Locate the cell with the specified text and output its [x, y] center coordinate. 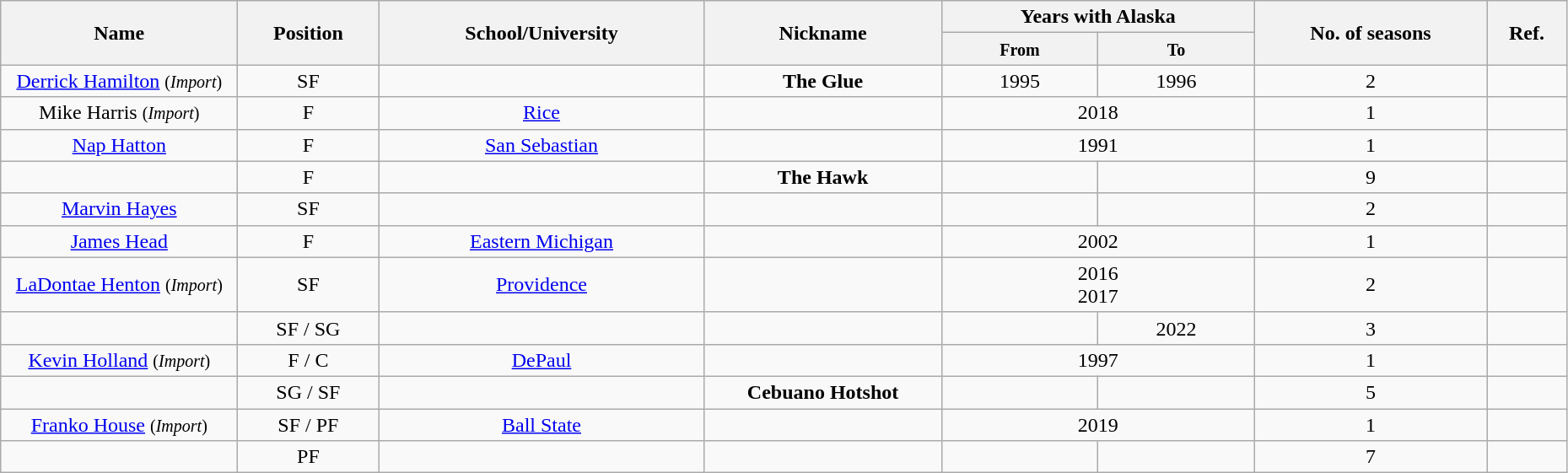
Rice [542, 113]
James Head [120, 241]
PF [309, 457]
Name [120, 33]
San Sebastian [542, 145]
7 [1370, 457]
2022 [1177, 328]
2002 [1098, 241]
SG / SF [309, 392]
DePaul [542, 360]
LaDontae Henton (Import) [120, 285]
3 [1370, 328]
Franko House (Import) [120, 424]
5 [1370, 392]
1996 [1177, 81]
1997 [1098, 360]
F / C [309, 360]
Providence [542, 285]
School/University [542, 33]
No. of seasons [1370, 33]
2019 [1098, 424]
Nap Hatton [120, 145]
1991 [1098, 145]
Marvin Hayes [120, 209]
SF / SG [309, 328]
The Glue [823, 81]
Derrick Hamilton (Import) [120, 81]
Ball State [542, 424]
Cebuano Hotshot [823, 392]
SF / PF [309, 424]
9 [1370, 177]
Position [309, 33]
Years with Alaska [1098, 17]
20162017 [1098, 285]
Nickname [823, 33]
Kevin Holland (Import) [120, 360]
Ref. [1527, 33]
Eastern Michigan [542, 241]
To [1177, 49]
The Hawk [823, 177]
1995 [1020, 81]
Mike Harris (Import) [120, 113]
2018 [1098, 113]
From [1020, 49]
